Extract the [x, y] coordinate from the center of the cell holding the provided text.  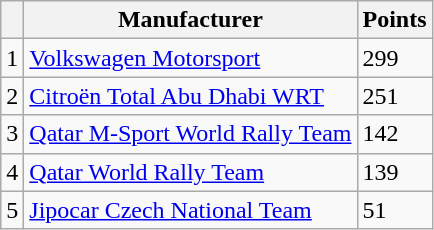
142 [394, 134]
251 [394, 96]
Jipocar Czech National Team [190, 210]
5 [12, 210]
139 [394, 172]
Manufacturer [190, 20]
2 [12, 96]
Qatar M-Sport World Rally Team [190, 134]
Volkswagen Motorsport [190, 58]
Citroën Total Abu Dhabi WRT [190, 96]
Qatar World Rally Team [190, 172]
3 [12, 134]
51 [394, 210]
4 [12, 172]
1 [12, 58]
299 [394, 58]
Points [394, 20]
